Capture the cell that displays the provided text and extract its [x, y] central coordinate. 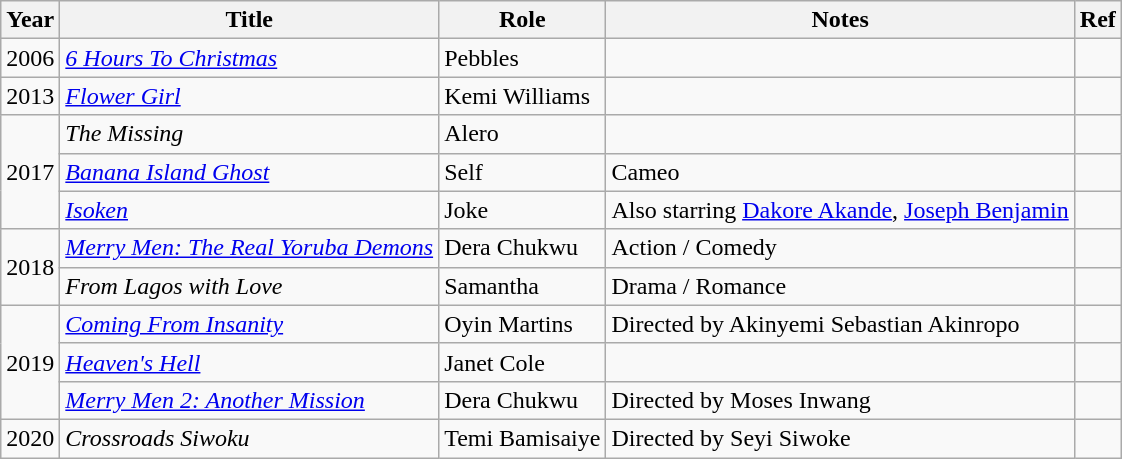
Also starring Dakore Akande, Joseph Benjamin [840, 210]
Cameo [840, 172]
Role [522, 20]
Banana Island Ghost [250, 172]
The Missing [250, 134]
Janet Cole [522, 362]
Action / Comedy [840, 248]
Ref [1098, 20]
Joke [522, 210]
Samantha [522, 286]
Merry Men 2: Another Mission [250, 400]
Crossroads Siwoku [250, 438]
Merry Men: The Real Yoruba Demons [250, 248]
2006 [30, 58]
Directed by Akinyemi Sebastian Akinropo [840, 324]
From Lagos with Love [250, 286]
Pebbles [522, 58]
Coming From Insanity [250, 324]
Self [522, 172]
Directed by Moses Inwang [840, 400]
Notes [840, 20]
Heaven's Hell [250, 362]
Year [30, 20]
2013 [30, 96]
Oyin Martins [522, 324]
Drama / Romance [840, 286]
Title [250, 20]
Temi Bamisaiye [522, 438]
2019 [30, 362]
Flower Girl [250, 96]
2020 [30, 438]
2018 [30, 267]
Directed by Seyi Siwoke [840, 438]
6 Hours To Christmas [250, 58]
Alero [522, 134]
Kemi Williams [522, 96]
Isoken [250, 210]
2017 [30, 172]
